Pinpoint the cell where the given text exists, returning its [x, y] midpoint coordinate. 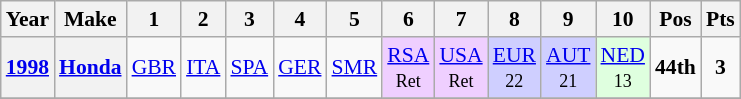
8 [514, 19]
Honda [90, 68]
EUR22 [514, 68]
1 [154, 19]
Pos [676, 19]
AUT21 [568, 68]
GER [300, 68]
Pts [720, 19]
SPA [249, 68]
Make [90, 19]
5 [355, 19]
4 [300, 19]
RSARet [408, 68]
NED13 [623, 68]
9 [568, 19]
7 [460, 19]
2 [203, 19]
USARet [460, 68]
SMR [355, 68]
10 [623, 19]
ITA [203, 68]
GBR [154, 68]
1998 [28, 68]
44th [676, 68]
6 [408, 19]
Year [28, 19]
